For the text-containing cell, return its midpoint in (X, Y) coordinate format. 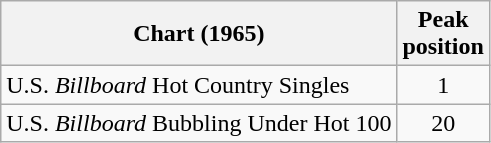
1 (443, 85)
U.S. Billboard Hot Country Singles (199, 85)
20 (443, 123)
Peakposition (443, 34)
U.S. Billboard Bubbling Under Hot 100 (199, 123)
Chart (1965) (199, 34)
